Return (x, y) of the center of cell containing provided text 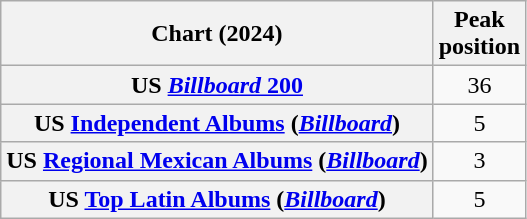
US Regional Mexican Albums (Billboard) (217, 161)
Peakposition (479, 34)
US Top Latin Albums (Billboard) (217, 199)
Chart (2024) (217, 34)
US Billboard 200 (217, 85)
US Independent Albums (Billboard) (217, 123)
36 (479, 85)
3 (479, 161)
